Return the (X, Y) coordinate for the center point of the cell that contains the specified text.  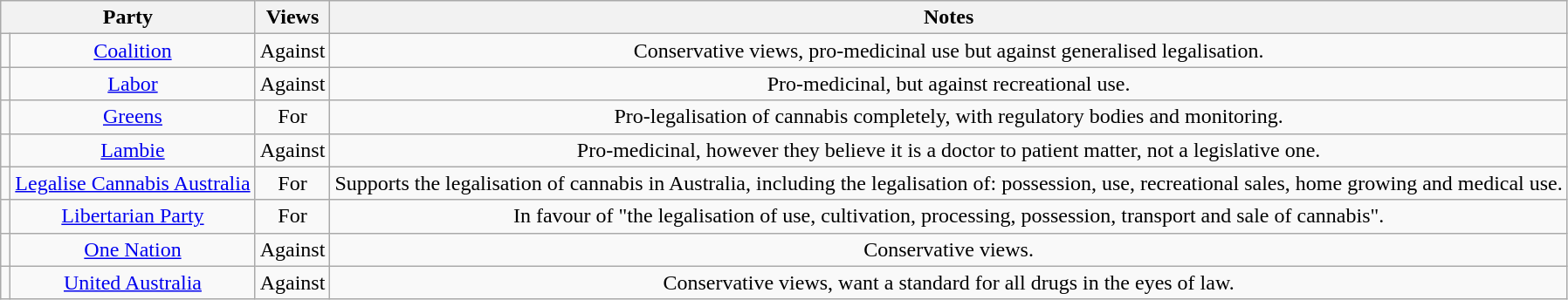
Pro-medicinal, but against recreational use. (948, 84)
Views (292, 17)
One Nation (133, 249)
Coalition (133, 51)
In favour of "the legalisation of use, cultivation, processing, possession, transport and sale of cannabis". (948, 216)
Conservative views, pro-medicinal use but against generalised legalisation. (948, 51)
Greens (133, 117)
Supports the legalisation of cannabis in Australia, including the legalisation of: possession, use, recreational sales, home growing and medical use. (948, 183)
Notes (948, 17)
Lambie (133, 150)
United Australia (133, 283)
Legalise Cannabis Australia (133, 183)
Libertarian Party (133, 216)
Party (127, 17)
Pro-medicinal, however they believe it is a doctor to patient matter, not a legislative one. (948, 150)
Labor (133, 84)
Conservative views. (948, 249)
Pro-legalisation of cannabis completely, with regulatory bodies and monitoring. (948, 117)
Conservative views, want a standard for all drugs in the eyes of law. (948, 283)
